Scan for the cell matching the given text and deliver its (X, Y) coordinate at center. 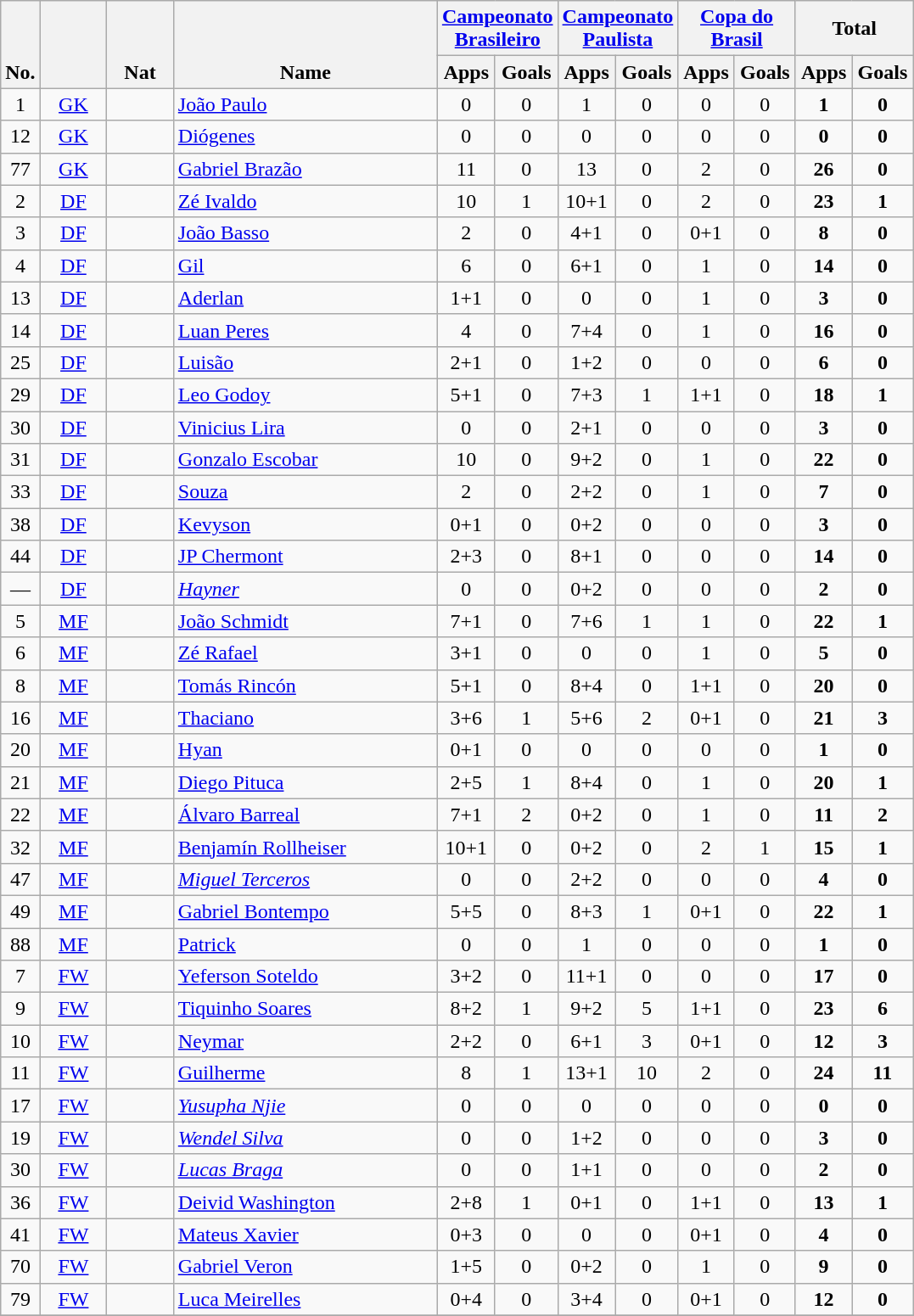
Luca Meirelles (306, 1299)
5+5 (466, 911)
Gabriel Brazão (306, 169)
8+3 (586, 911)
Gabriel Veron (306, 1267)
26 (823, 169)
19 (20, 1138)
Guilherme (306, 1073)
44 (20, 557)
Tiquinho Soares (306, 1009)
JP Chermont (306, 557)
Thaciano (306, 718)
Aderlan (306, 298)
79 (20, 1299)
Deivid Washington (306, 1202)
Benjamín Rollheiser (306, 847)
Zé Ivaldo (306, 201)
Yusupha Njie (306, 1106)
Luan Peres (306, 330)
Souza (306, 492)
Campeonato Paulista (618, 29)
47 (20, 879)
0+3 (466, 1235)
Campeonato Brasileiro (497, 29)
33 (20, 492)
Gabriel Bontempo (306, 911)
3+2 (466, 977)
7+6 (586, 621)
1+5 (466, 1267)
0+4 (466, 1299)
Copa do Brasil (737, 29)
8+1 (586, 557)
2+3 (466, 557)
Miguel Terceros (306, 879)
Diego Pituca (306, 782)
João Schmidt (306, 621)
11+1 (586, 977)
No. (20, 44)
77 (20, 169)
18 (823, 395)
32 (20, 847)
29 (20, 395)
Mateus Xavier (306, 1235)
Leo Godoy (306, 395)
Vinicius Lira (306, 427)
7+3 (586, 395)
Neymar (306, 1041)
Álvaro Barreal (306, 815)
Yeferson Soteldo (306, 977)
3+4 (586, 1299)
41 (20, 1235)
Luisão (306, 362)
Gonzalo Escobar (306, 460)
— (20, 589)
João Basso (306, 233)
Hayner (306, 589)
13+1 (586, 1073)
Tomás Rincón (306, 686)
Zé Rafael (306, 653)
João Paulo (306, 104)
25 (20, 362)
2+5 (466, 782)
Patrick (306, 944)
3+6 (466, 718)
2+8 (466, 1202)
Lucas Braga (306, 1170)
36 (20, 1202)
15 (823, 847)
Gil (306, 266)
Diógenes (306, 137)
Nat (141, 44)
4+1 (586, 233)
Wendel Silva (306, 1138)
Total (854, 29)
Name (306, 44)
Hyan (306, 750)
8+2 (466, 1009)
5+6 (586, 718)
24 (823, 1073)
7+4 (586, 330)
31 (20, 460)
70 (20, 1267)
Kevyson (306, 524)
3+1 (466, 653)
88 (20, 944)
38 (20, 524)
49 (20, 911)
